Identify which cell holds the provided text, then report its [x, y] central coordinate. 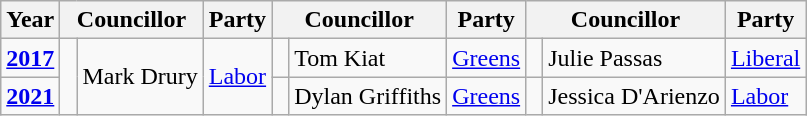
Year [30, 20]
Julie Passas [634, 58]
Jessica D'Arienzo [634, 96]
Liberal [765, 58]
Dylan Griffiths [368, 96]
Tom Kiat [368, 58]
2017 [30, 58]
2021 [30, 96]
Mark Drury [140, 77]
